Search for the cell housing the specified text and yield its [x, y] center coordinate. 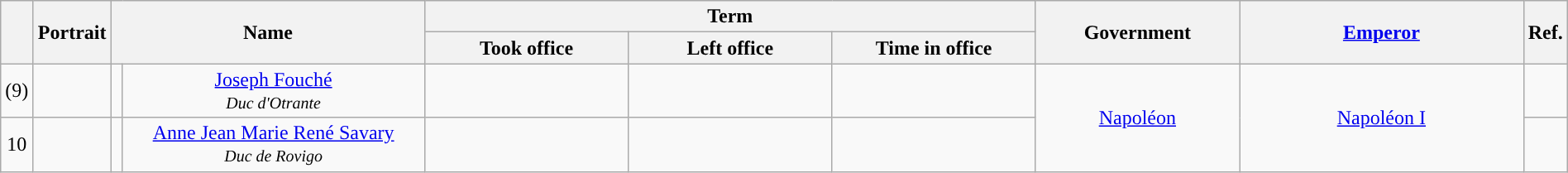
Government [1137, 32]
Joseph FouchéDuc d'Otrante [274, 91]
Name [268, 32]
Took office [526, 48]
Term [729, 17]
Emperor [1381, 32]
Portrait [73, 32]
(9) [17, 91]
10 [17, 144]
Anne Jean Marie René SavaryDuc de Rovigo [274, 144]
Left office [730, 48]
Napoléon [1137, 118]
Ref. [1545, 32]
Time in office [934, 48]
Napoléon I [1381, 118]
